Determine the [X, Y] coordinate at the center of the cell enclosing the given text.  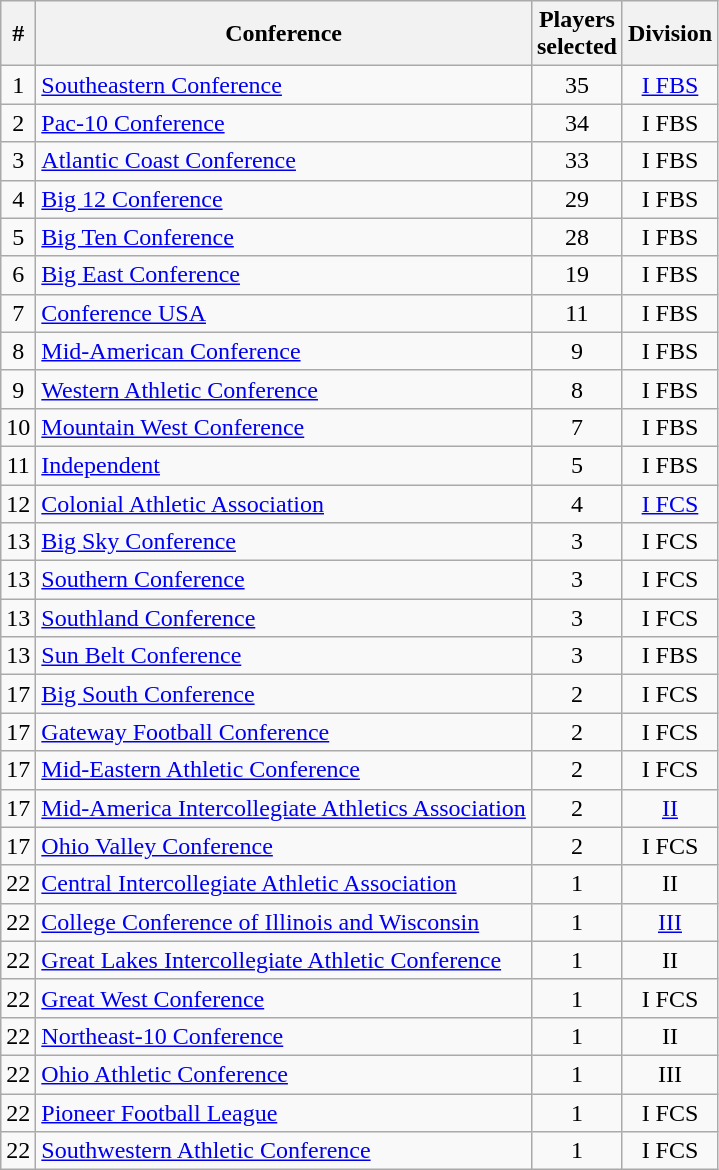
Conference [284, 34]
Great Lakes Intercollegiate Athletic Conference [284, 960]
19 [576, 275]
Big Ten Conference [284, 237]
Western Athletic Conference [284, 389]
10 [18, 427]
Southeastern Conference [284, 85]
Mid-Eastern Athletic Conference [284, 770]
Gateway Football Conference [284, 732]
Ohio Athletic Conference [284, 1074]
Sun Belt Conference [284, 656]
Great West Conference [284, 998]
29 [576, 199]
Independent [284, 465]
# [18, 34]
Division [670, 34]
34 [576, 123]
Mid-America Intercollegiate Athletics Association [284, 808]
33 [576, 161]
Central Intercollegiate Athletic Association [284, 884]
Atlantic Coast Conference [284, 161]
College Conference of Illinois and Wisconsin [284, 922]
12 [18, 503]
35 [576, 85]
Big East Conference [284, 275]
Northeast-10 Conference [284, 1036]
Big South Conference [284, 694]
Mid-American Conference [284, 351]
Playersselected [576, 34]
Southwestern Athletic Conference [284, 1151]
Southland Conference [284, 618]
28 [576, 237]
Big 12 Conference [284, 199]
Southern Conference [284, 580]
Ohio Valley Conference [284, 846]
Colonial Athletic Association [284, 503]
Pac-10 Conference [284, 123]
Pioneer Football League [284, 1113]
6 [18, 275]
Mountain West Conference [284, 427]
Conference USA [284, 313]
Big Sky Conference [284, 542]
